Output the (X, Y) coordinate of the center of the cell containing the given text.  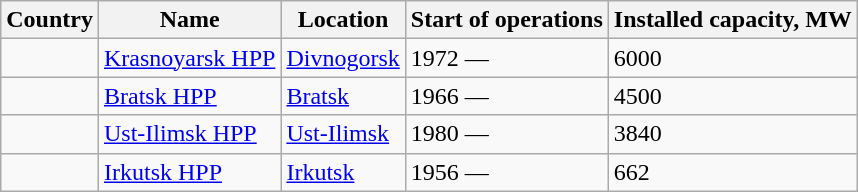
3840 (732, 134)
1956 — (506, 172)
1966 — (506, 96)
Country (50, 20)
4500 (732, 96)
Name (189, 20)
1980 — (506, 134)
6000 (732, 58)
1972 — (506, 58)
Location (343, 20)
Irkutsk (343, 172)
Irkutsk HPP (189, 172)
Bratsk HPP (189, 96)
Start of operations (506, 20)
662 (732, 172)
Ust-Ilimsk HPP (189, 134)
Installed capacity, MW (732, 20)
Divnogorsk (343, 58)
Krasnoyarsk HPP (189, 58)
Ust-Ilimsk (343, 134)
Bratsk (343, 96)
